Detect which cell encompasses the target text, then output its [X, Y] center coordinate. 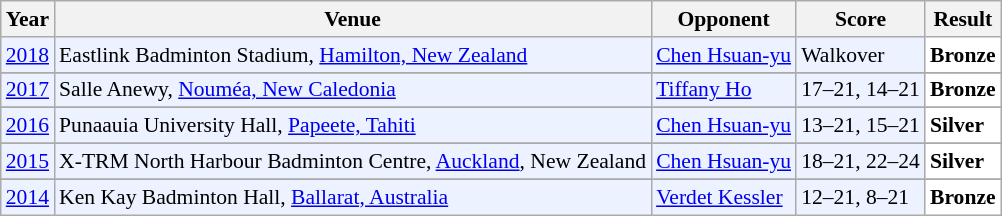
12–21, 8–21 [860, 197]
2018 [28, 55]
2015 [28, 162]
X-TRM North Harbour Badminton Centre, Auckland, New Zealand [352, 162]
Ken Kay Badminton Hall, Ballarat, Australia [352, 197]
Salle Anewy, Nouméa, New Caledonia [352, 90]
2014 [28, 197]
13–21, 15–21 [860, 126]
Eastlink Badminton Stadium, Hamilton, New Zealand [352, 55]
18–21, 22–24 [860, 162]
Opponent [724, 19]
Walkover [860, 55]
2017 [28, 90]
Score [860, 19]
Tiffany Ho [724, 90]
2016 [28, 126]
Result [963, 19]
Verdet Kessler [724, 197]
Punaauia University Hall, Papeete, Tahiti [352, 126]
Year [28, 19]
Venue [352, 19]
17–21, 14–21 [860, 90]
